From the cell containing the given text, extract its center point as (X, Y) coordinate. 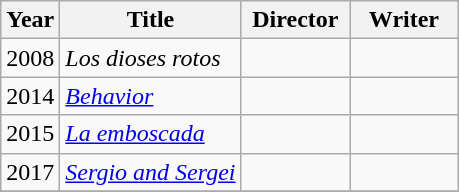
2015 (30, 134)
Year (30, 20)
2014 (30, 96)
Title (150, 20)
La emboscada (150, 134)
2008 (30, 58)
Sergio and Sergei (150, 172)
Director (296, 20)
Behavior (150, 96)
2017 (30, 172)
Writer (404, 20)
Los dioses rotos (150, 58)
